Return the (x, y) coordinate for the center point of the cell that contains the specified text.  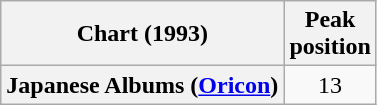
13 (330, 85)
Chart (1993) (142, 34)
Japanese Albums (Oricon) (142, 85)
Peakposition (330, 34)
